From the cell containing the given text, extract its center point as [X, Y] coordinate. 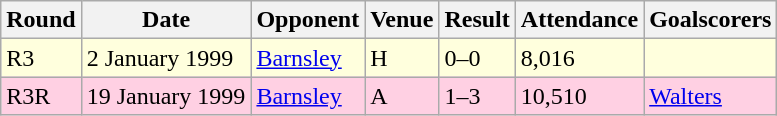
Goalscorers [710, 20]
Date [166, 20]
Result [477, 20]
Opponent [308, 20]
8,016 [579, 58]
A [402, 96]
10,510 [579, 96]
1–3 [477, 96]
Attendance [579, 20]
19 January 1999 [166, 96]
0–0 [477, 58]
H [402, 58]
Round [41, 20]
Venue [402, 20]
R3R [41, 96]
Walters [710, 96]
2 January 1999 [166, 58]
R3 [41, 58]
